Capture the cell that displays the provided text and extract its [x, y] central coordinate. 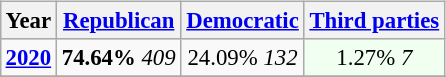
2020 [28, 58]
74.64% 409 [118, 58]
Third parties [374, 21]
24.09% 132 [242, 58]
Democratic [242, 21]
1.27% 7 [374, 58]
Year [28, 21]
Republican [118, 21]
